Scan for the cell matching the given text and deliver its (X, Y) coordinate at center. 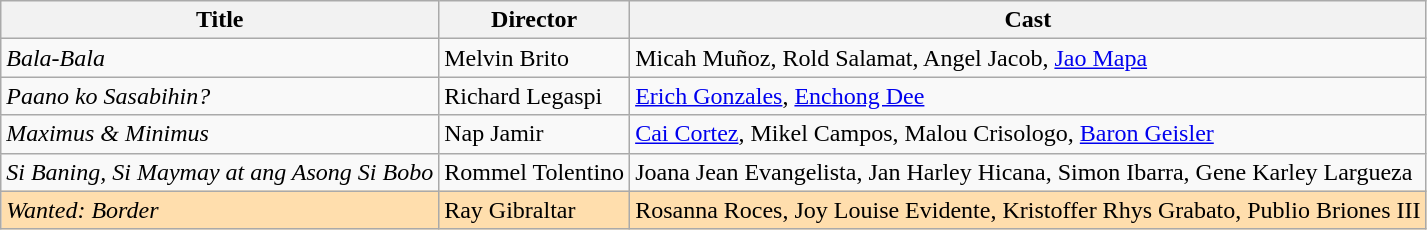
Ray Gibraltar (534, 210)
Wanted: Border (220, 210)
Cai Cortez, Mikel Campos, Malou Crisologo, Baron Geisler (1028, 134)
Erich Gonzales, Enchong Dee (1028, 96)
Melvin Brito (534, 58)
Bala-Bala (220, 58)
Micah Muñoz, Rold Salamat, Angel Jacob, Jao Mapa (1028, 58)
Title (220, 20)
Rosanna Roces, Joy Louise Evidente, Kristoffer Rhys Grabato, Publio Briones III (1028, 210)
Cast (1028, 20)
Joana Jean Evangelista, Jan Harley Hicana, Simon Ibarra, Gene Karley Largueza (1028, 172)
Paano ko Sasabihin? (220, 96)
Rommel Tolentino (534, 172)
Maximus & Minimus (220, 134)
Si Baning, Si Maymay at ang Asong Si Bobo (220, 172)
Nap Jamir (534, 134)
Richard Legaspi (534, 96)
Director (534, 20)
